Detect which cell encompasses the target text, then output its [x, y] center coordinate. 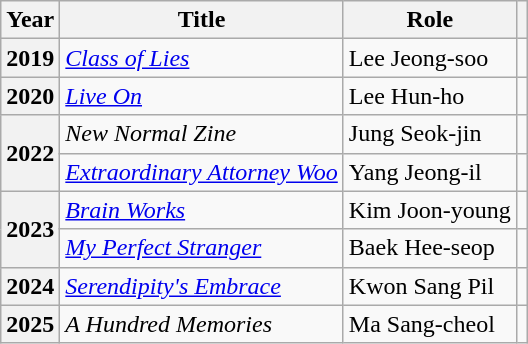
Class of Lies [202, 58]
Extraordinary Attorney Woo [202, 172]
Baek Hee-seop [430, 248]
Kim Joon-young [430, 210]
Brain Works [202, 210]
2025 [30, 324]
Title [202, 20]
Yang Jeong-il [430, 172]
Year [30, 20]
2023 [30, 229]
2024 [30, 286]
My Perfect Stranger [202, 248]
Serendipity's Embrace [202, 286]
Jung Seok-jin [430, 134]
Ma Sang-cheol [430, 324]
2019 [30, 58]
Lee Jeong-soo [430, 58]
2022 [30, 153]
Kwon Sang Pil [430, 286]
Role [430, 20]
Live On [202, 96]
New Normal Zine [202, 134]
2020 [30, 96]
Lee Hun-ho [430, 96]
A Hundred Memories [202, 324]
